For the text-containing cell, return its midpoint in [x, y] coordinate format. 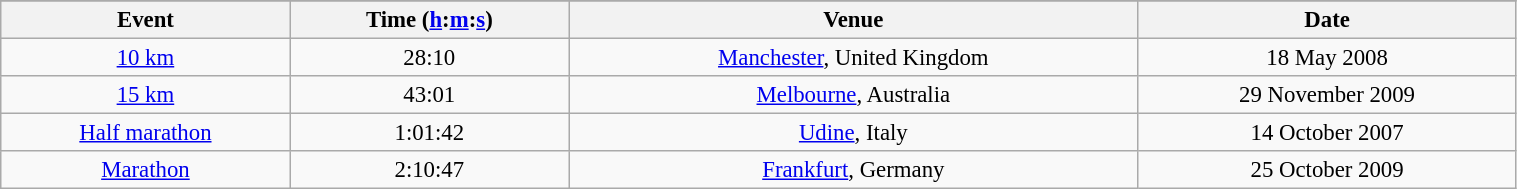
2:10:47 [429, 170]
Frankfurt, Germany [854, 170]
Venue [854, 20]
Time (h:m:s) [429, 20]
Melbourne, Australia [854, 95]
14 October 2007 [1327, 133]
1:01:42 [429, 133]
10 km [146, 58]
Marathon [146, 170]
29 November 2009 [1327, 95]
28:10 [429, 58]
25 October 2009 [1327, 170]
Manchester, United Kingdom [854, 58]
Udine, Italy [854, 133]
Event [146, 20]
15 km [146, 95]
Date [1327, 20]
Half marathon [146, 133]
18 May 2008 [1327, 58]
43:01 [429, 95]
